Identify which cell holds the provided text, then report its [X, Y] central coordinate. 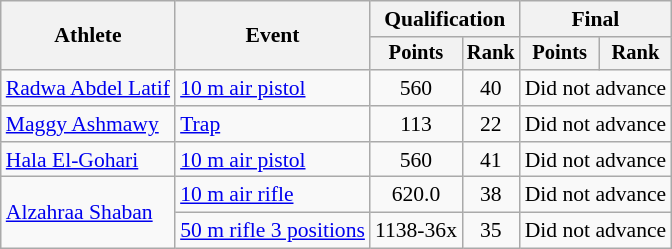
620.0 [416, 195]
10 m air rifle [272, 195]
1138-36x [416, 231]
Event [272, 36]
40 [491, 88]
Radwa Abdel Latif [88, 88]
Maggy Ashmawy [88, 124]
Athlete [88, 36]
41 [491, 160]
Hala El-Gohari [88, 160]
113 [416, 124]
35 [491, 231]
22 [491, 124]
Final [596, 19]
50 m rifle 3 positions [272, 231]
38 [491, 195]
Trap [272, 124]
Alzahraa Shaban [88, 212]
Qualification [445, 19]
